Return (x, y) of the center of cell containing provided text 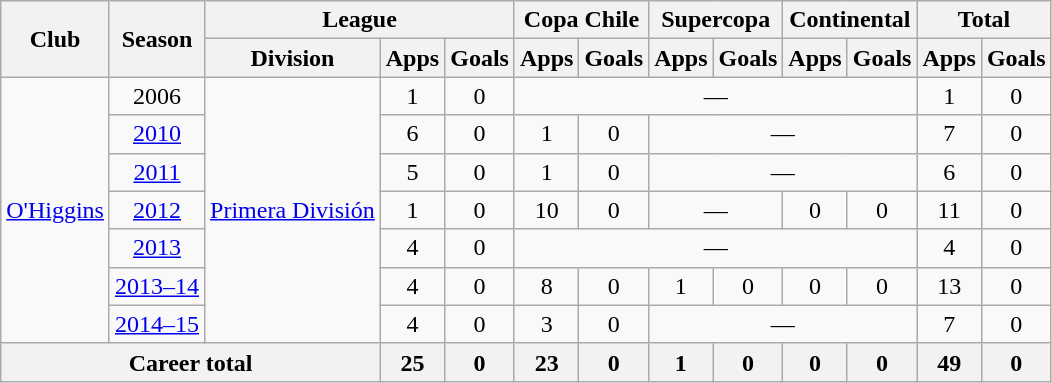
2006 (156, 96)
O'Higgins (56, 210)
2010 (156, 134)
2013 (156, 248)
Season (156, 39)
5 (412, 172)
23 (546, 362)
Career total (191, 362)
8 (546, 286)
3 (546, 324)
Continental (850, 20)
10 (546, 210)
49 (949, 362)
Supercopa (716, 20)
Division (293, 58)
2014–15 (156, 324)
2011 (156, 172)
Club (56, 39)
Primera División (293, 210)
25 (412, 362)
11 (949, 210)
Total (984, 20)
Copa Chile (581, 20)
League (360, 20)
2013–14 (156, 286)
2012 (156, 210)
13 (949, 286)
